Locate the cell with the specified text and output its (x, y) center coordinate. 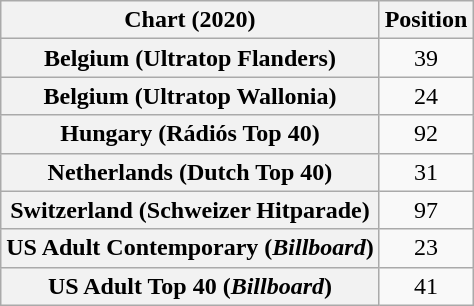
39 (426, 58)
Hungary (Rádiós Top 40) (190, 134)
41 (426, 286)
31 (426, 172)
Chart (2020) (190, 20)
97 (426, 210)
US Adult Contemporary (Billboard) (190, 248)
Netherlands (Dutch Top 40) (190, 172)
92 (426, 134)
Belgium (Ultratop Wallonia) (190, 96)
24 (426, 96)
US Adult Top 40 (Billboard) (190, 286)
Belgium (Ultratop Flanders) (190, 58)
Switzerland (Schweizer Hitparade) (190, 210)
Position (426, 20)
23 (426, 248)
